Find where the given text appears and provide that cell's center as (x, y) coordinate. 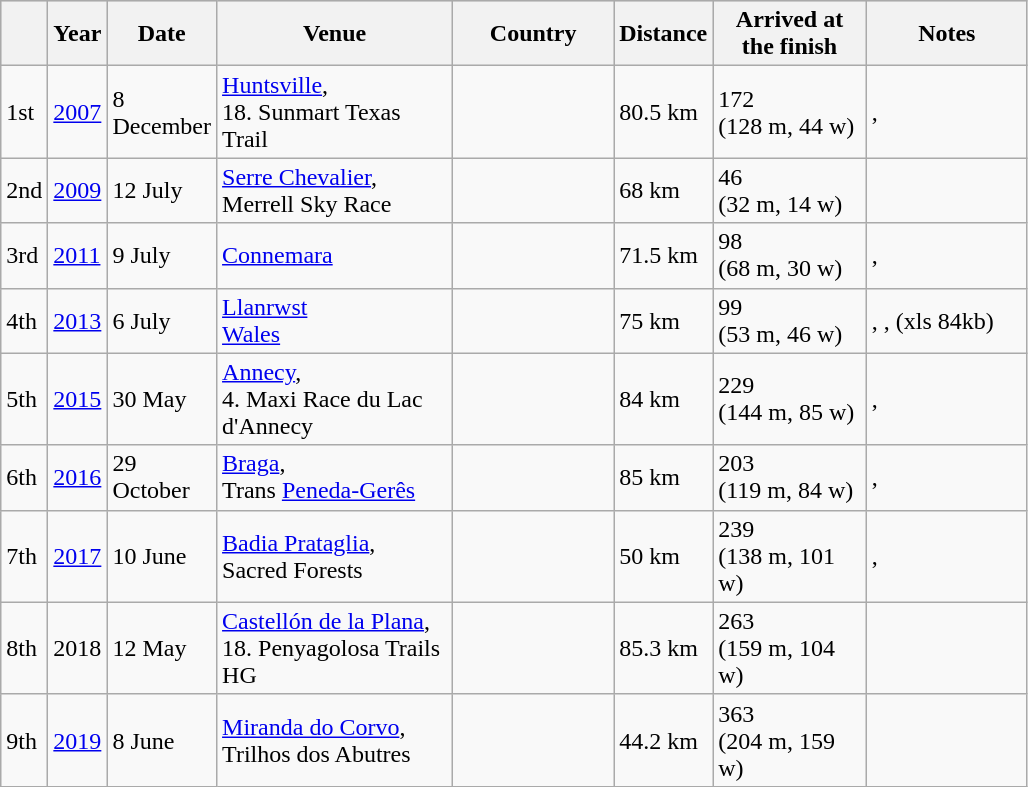
9th (24, 740)
Notes (946, 34)
Badia Prataglia,Sacred Forests (335, 556)
99(53 m, 46 w) (790, 320)
46(32 m, 14 w) (790, 190)
9 July (162, 256)
Connemara (335, 256)
8th (24, 648)
68 km (664, 190)
80.5 km (664, 112)
10 June (162, 556)
2007 (78, 112)
98(68 m, 30 w) (790, 256)
Serre Chevalier,Merrell Sky Race (335, 190)
, , (xls 84kb) (946, 320)
229(144 m, 85 w) (790, 399)
1st (24, 112)
LlanrwstWales (335, 320)
Distance (664, 34)
2009 (78, 190)
2013 (78, 320)
8 June (162, 740)
12 July (162, 190)
50 km (664, 556)
71.5 km (664, 256)
Annecy,4. Maxi Race du Lac d'Annecy (335, 399)
2015 (78, 399)
Arrived at the finish (790, 34)
2016 (78, 478)
Venue (335, 34)
84 km (664, 399)
5th (24, 399)
6 July (162, 320)
2011 (78, 256)
2018 (78, 648)
203(119 m, 84 w) (790, 478)
239(138 m, 101 w) (790, 556)
2nd (24, 190)
85 km (664, 478)
Year (78, 34)
Miranda do Corvo,Trilhos dos Abutres (335, 740)
30 May (162, 399)
4th (24, 320)
75 km (664, 320)
2019 (78, 740)
Castellón de la Plana,18. Penyagolosa Trails HG (335, 648)
85.3 km (664, 648)
363 (204 m, 159 w) (790, 740)
Braga,Trans Peneda-Gerês (335, 478)
44.2 km (664, 740)
Huntsville,18. Sunmart Texas Trail (335, 112)
263 (159 m, 104 w) (790, 648)
Date (162, 34)
Country (534, 34)
3rd (24, 256)
7th (24, 556)
12 May (162, 648)
172(128 m, 44 w) (790, 112)
2017 (78, 556)
29 October (162, 478)
8 December (162, 112)
6th (24, 478)
